Return the [x, y] coordinate for the center point of the cell that contains the specified text.  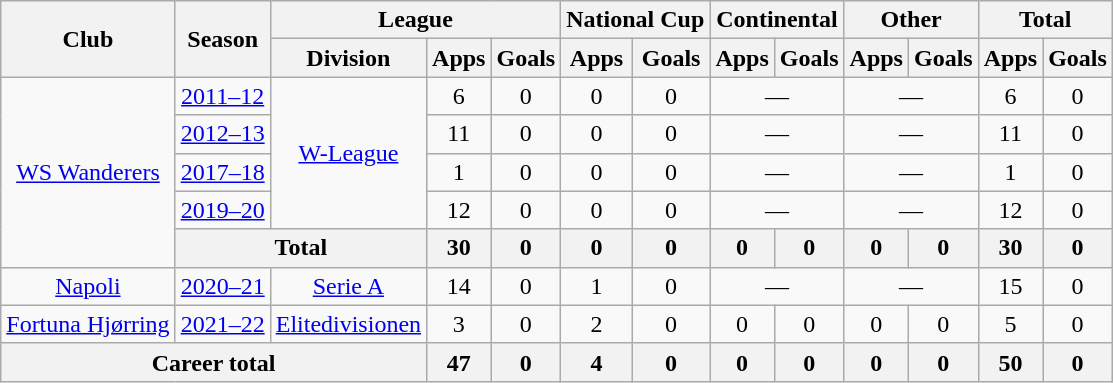
W-League [348, 153]
2021–22 [222, 324]
2012–13 [222, 134]
Division [348, 58]
4 [597, 362]
50 [1010, 362]
Other [911, 20]
2 [597, 324]
5 [1010, 324]
Continental [777, 20]
14 [459, 286]
Serie A [348, 286]
2019–20 [222, 210]
National Cup [636, 20]
2020–21 [222, 286]
Fortuna Hjørring [88, 324]
2011–12 [222, 96]
Napoli [88, 286]
15 [1010, 286]
Season [222, 39]
Career total [214, 362]
WS Wanderers [88, 172]
47 [459, 362]
Club [88, 39]
League [416, 20]
Elitedivisionen [348, 324]
2017–18 [222, 172]
3 [459, 324]
